Capture the cell that displays the provided text and extract its (x, y) central coordinate. 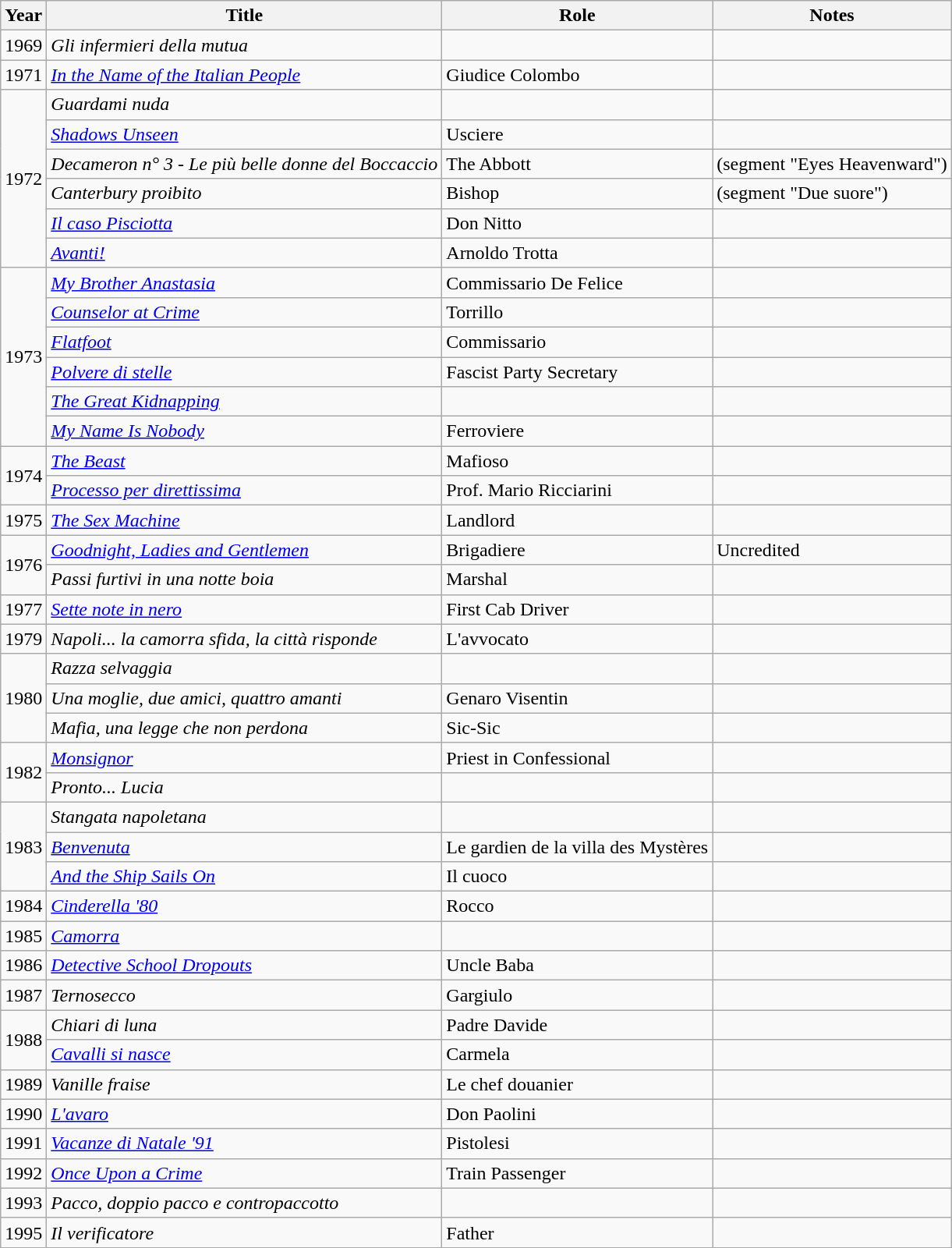
Fascist Party Secretary (577, 372)
My Brother Anastasia (245, 282)
Gli infermieri della mutua (245, 45)
Guardami nuda (245, 105)
Mafioso (577, 461)
L'avvocato (577, 639)
L'avaro (245, 1114)
And the Ship Sails On (245, 877)
Notes (833, 16)
Chiari di luna (245, 1025)
Landlord (577, 520)
1992 (23, 1173)
(segment "Eyes Heavenward") (833, 164)
Detective School Dropouts (245, 966)
Bishop (577, 193)
Passi furtivi in una notte boia (245, 580)
Rocco (577, 906)
Vanille fraise (245, 1084)
Title (245, 16)
Carmela (577, 1055)
My Name Is Nobody (245, 431)
Brigadiere (577, 550)
In the Name of the Italian People (245, 75)
Goodnight, Ladies and Gentlemen (245, 550)
Uncle Baba (577, 966)
Polvere di stelle (245, 372)
1995 (23, 1232)
Uncredited (833, 550)
Shadows Unseen (245, 134)
Sette note in nero (245, 609)
Ternosecco (245, 995)
1988 (23, 1040)
Il verificatore (245, 1232)
Gargiulo (577, 995)
1980 (23, 698)
Role (577, 16)
1975 (23, 520)
1984 (23, 906)
Marshal (577, 580)
Razza selvaggia (245, 668)
1989 (23, 1084)
Commissario (577, 342)
Una moglie, due amici, quattro amanti (245, 698)
Napoli... la camorra sfida, la città risponde (245, 639)
Pistolesi (577, 1143)
Vacanze di Natale '91 (245, 1143)
1983 (23, 846)
1977 (23, 609)
Year (23, 16)
1985 (23, 936)
Prof. Mario Ricciarini (577, 491)
Canterbury proibito (245, 193)
Pacco, doppio pacco e contropaccotto (245, 1203)
1973 (23, 356)
Once Upon a Crime (245, 1173)
Don Nitto (577, 223)
Monsignor (245, 757)
Benvenuta (245, 846)
Giudice Colombo (577, 75)
Stangata napoletana (245, 817)
Counselor at Crime (245, 312)
Mafia, una legge che non perdona (245, 728)
Cinderella '80 (245, 906)
Priest in Confessional (577, 757)
1987 (23, 995)
Cavalli si nasce (245, 1055)
1976 (23, 565)
Usciere (577, 134)
Pronto... Lucia (245, 787)
1969 (23, 45)
Padre Davide (577, 1025)
Arnoldo Trotta (577, 253)
Father (577, 1232)
Decameron n° 3 - Le più belle donne del Boccaccio (245, 164)
1979 (23, 639)
1974 (23, 476)
1986 (23, 966)
Train Passenger (577, 1173)
Processo per direttissima (245, 491)
(segment "Due suore") (833, 193)
Don Paolini (577, 1114)
The Abbott (577, 164)
1991 (23, 1143)
The Beast (245, 461)
Genaro Visentin (577, 698)
Il caso Pisciotta (245, 223)
Le gardien de la villa des Mystères (577, 846)
Il cuoco (577, 877)
First Cab Driver (577, 609)
1971 (23, 75)
1993 (23, 1203)
1982 (23, 772)
Ferroviere (577, 431)
Commissario De Felice (577, 282)
The Great Kidnapping (245, 402)
Sic-Sic (577, 728)
The Sex Machine (245, 520)
Flatfoot (245, 342)
Avanti! (245, 253)
1972 (23, 179)
Torrillo (577, 312)
Le chef douanier (577, 1084)
Camorra (245, 936)
1990 (23, 1114)
